Detect which cell encompasses the target text, then output its (X, Y) center coordinate. 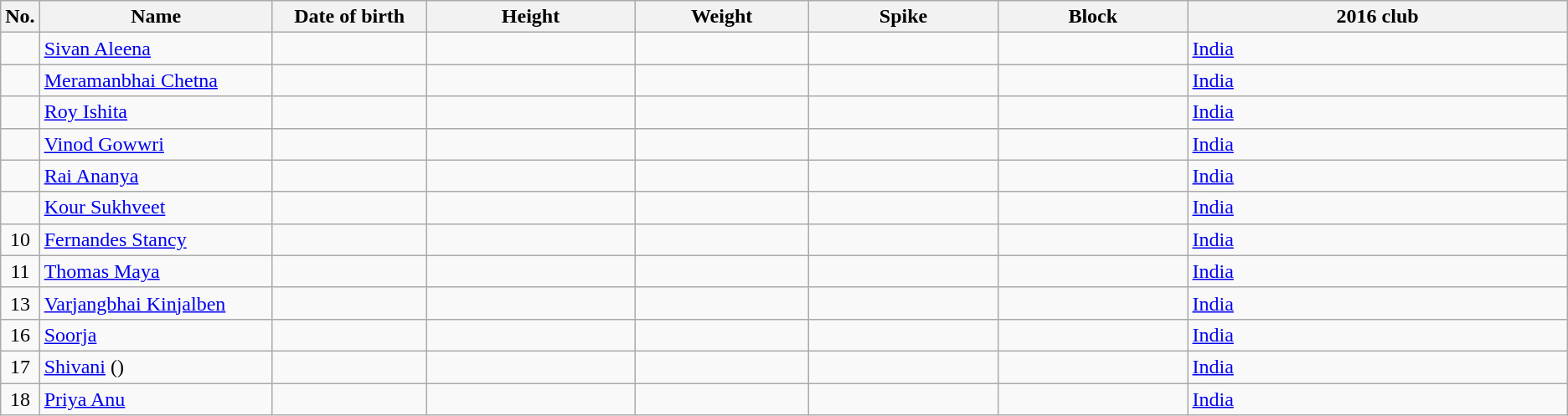
Kour Sukhveet (156, 208)
No. (20, 17)
Thomas Maya (156, 271)
Fernandes Stancy (156, 239)
Date of birth (349, 17)
Name (156, 17)
Shivani () (156, 367)
2016 club (1377, 17)
Roy Ishita (156, 112)
Spike (903, 17)
Block (1093, 17)
16 (20, 335)
10 (20, 239)
Height (531, 17)
Priya Anu (156, 399)
Varjangbhai Kinjalben (156, 303)
Soorja (156, 335)
Vinod Gowwri (156, 144)
Meramanbhai Chetna (156, 80)
Weight (722, 17)
11 (20, 271)
18 (20, 399)
13 (20, 303)
Rai Ananya (156, 176)
17 (20, 367)
Sivan Aleena (156, 49)
